Detect which cell encompasses the target text, then output its (X, Y) center coordinate. 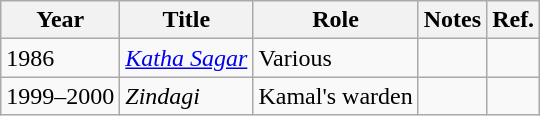
Various (336, 58)
Year (60, 20)
Katha Sagar (186, 58)
Role (336, 20)
Ref. (514, 20)
1999–2000 (60, 96)
Zindagi (186, 96)
Kamal's warden (336, 96)
Title (186, 20)
Notes (452, 20)
1986 (60, 58)
